Determine the [X, Y] coordinate at the center of the cell enclosing the given text.  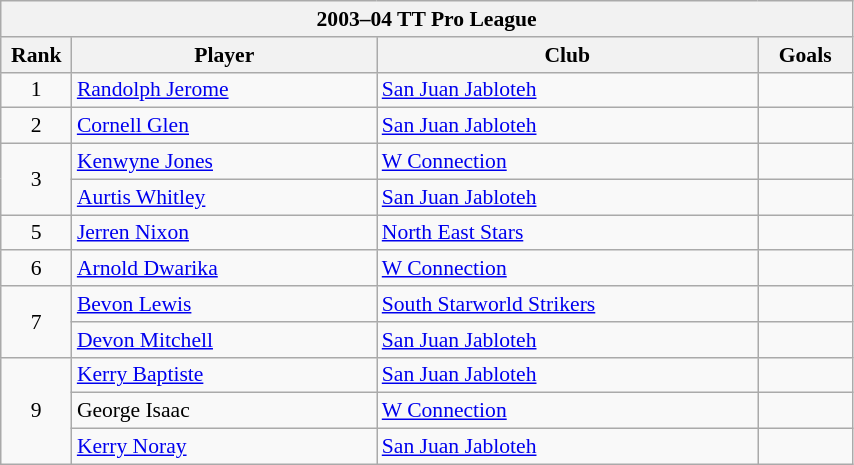
Bevon Lewis [224, 304]
Rank [36, 55]
South Starworld Strikers [568, 304]
Player [224, 55]
Jerren Nixon [224, 233]
Goals [806, 55]
Cornell Glen [224, 126]
7 [36, 322]
1 [36, 90]
Club [568, 55]
Kerry Noray [224, 447]
6 [36, 269]
Arnold Dwarika [224, 269]
Randolph Jerome [224, 90]
2 [36, 126]
George Isaac [224, 411]
Devon Mitchell [224, 340]
Kerry Baptiste [224, 375]
Aurtis Whitley [224, 197]
North East Stars [568, 233]
9 [36, 410]
2003–04 TT Pro League [427, 19]
3 [36, 180]
Kenwyne Jones [224, 162]
5 [36, 233]
